Find where the given text appears and provide that cell's center as (X, Y) coordinate. 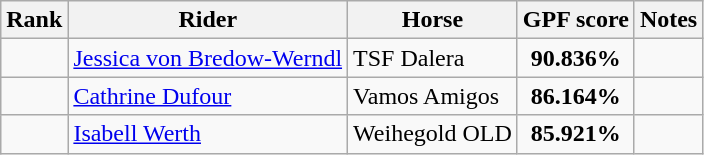
90.836% (576, 58)
Jessica von Bredow-Werndl (208, 58)
Vamos Amigos (433, 96)
Notes (668, 20)
Rank (34, 20)
Isabell Werth (208, 134)
Horse (433, 20)
Weihegold OLD (433, 134)
86.164% (576, 96)
GPF score (576, 20)
Rider (208, 20)
85.921% (576, 134)
Cathrine Dufour (208, 96)
TSF Dalera (433, 58)
